Identify which cell holds the provided text, then report its [X, Y] central coordinate. 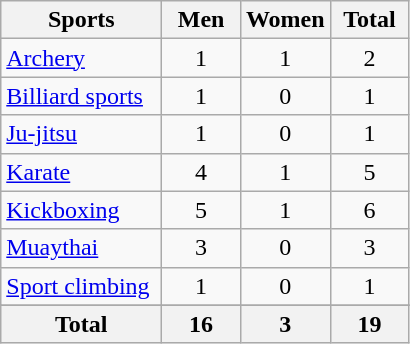
19 [370, 324]
Ju-jitsu [82, 134]
Women [285, 20]
Kickboxing [82, 210]
4 [202, 172]
Karate [82, 172]
Men [202, 20]
Sport climbing [82, 286]
Archery [82, 58]
Muaythai [82, 248]
Sports [82, 20]
6 [370, 210]
2 [370, 58]
Billiard sports [82, 96]
16 [202, 324]
